Find where the given text appears and provide that cell's center as [x, y] coordinate. 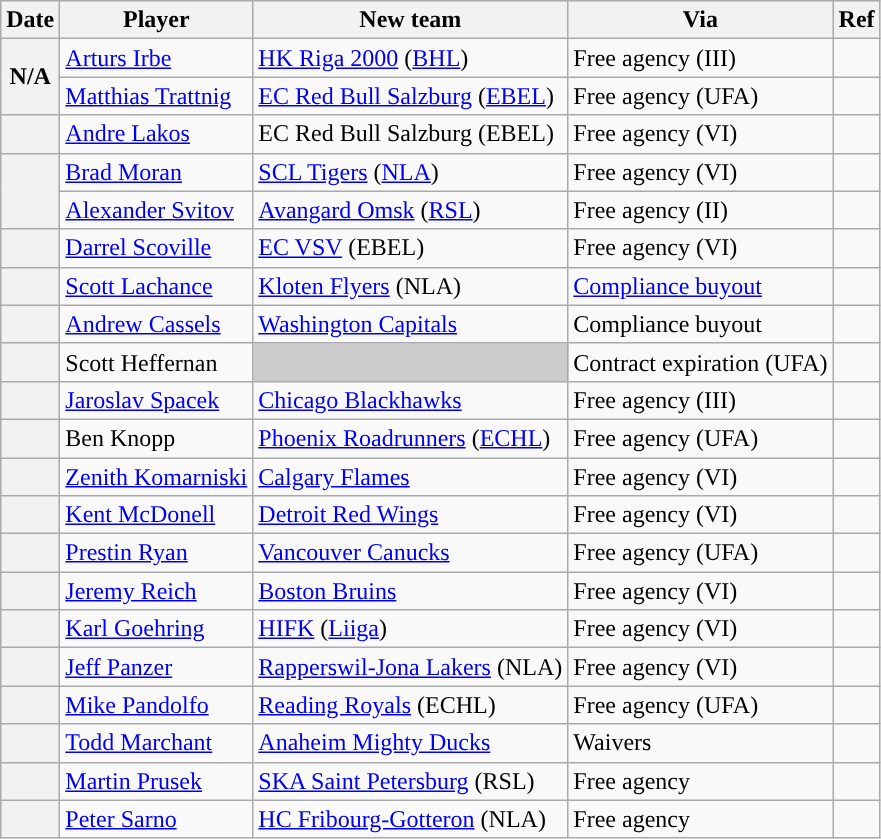
Waivers [700, 743]
HC Fribourg-Gotteron (NLA) [410, 819]
Todd Marchant [156, 743]
Darrel Scoville [156, 248]
Contract expiration (UFA) [700, 362]
Washington Capitals [410, 324]
Alexander Svitov [156, 210]
EC VSV (EBEL) [410, 248]
Via [700, 20]
Free agency (II) [700, 210]
HK Riga 2000 (BHL) [410, 58]
Ben Knopp [156, 438]
Matthias Trattnig [156, 96]
HIFK (Liiga) [410, 629]
N/A [30, 77]
Kloten Flyers (NLA) [410, 286]
Calgary Flames [410, 477]
Ref [856, 20]
Rapperswil-Jona Lakers (NLA) [410, 667]
Martin Prusek [156, 781]
Kent McDonell [156, 515]
Avangard Omsk (RSL) [410, 210]
Jeff Panzer [156, 667]
SCL Tigers (NLA) [410, 172]
Date [30, 20]
Brad Moran [156, 172]
Jaroslav Spacek [156, 400]
New team [410, 20]
Karl Goehring [156, 629]
Vancouver Canucks [410, 553]
Scott Lachance [156, 286]
Reading Royals (ECHL) [410, 705]
Player [156, 20]
Prestin Ryan [156, 553]
Anaheim Mighty Ducks [410, 743]
Chicago Blackhawks [410, 400]
Jeremy Reich [156, 591]
Boston Bruins [410, 591]
Andrew Cassels [156, 324]
Andre Lakos [156, 134]
Phoenix Roadrunners (ECHL) [410, 438]
Detroit Red Wings [410, 515]
Scott Heffernan [156, 362]
Arturs Irbe [156, 58]
Peter Sarno [156, 819]
Zenith Komarniski [156, 477]
SKA Saint Petersburg (RSL) [410, 781]
Mike Pandolfo [156, 705]
